Detect which cell encompasses the target text, then output its (X, Y) center coordinate. 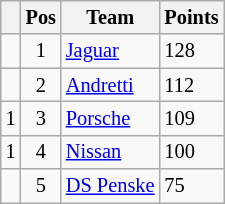
112 (191, 85)
2 (41, 85)
5 (41, 186)
Points (191, 17)
4 (41, 152)
75 (191, 186)
Porsche (110, 118)
Jaguar (110, 51)
109 (191, 118)
Pos (41, 17)
128 (191, 51)
3 (41, 118)
Nissan (110, 152)
100 (191, 152)
Andretti (110, 85)
DS Penske (110, 186)
Team (110, 17)
